Scan for the cell matching the given text and deliver its (x, y) coordinate at center. 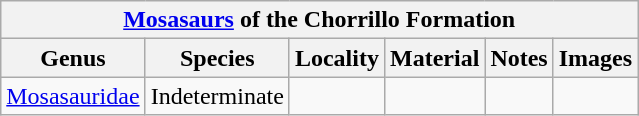
Notes (519, 58)
Indeterminate (217, 96)
Genus (73, 58)
Mosasaurs of the Chorrillo Formation (320, 20)
Images (595, 58)
Mosasauridae (73, 96)
Species (217, 58)
Material (434, 58)
Locality (336, 58)
